Pinpoint the cell where the given text exists, returning its [x, y] midpoint coordinate. 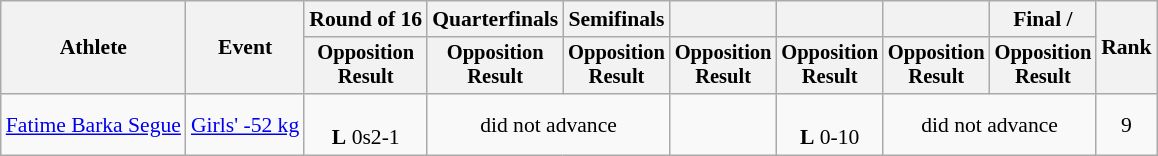
L 0-10 [830, 124]
Athlete [94, 48]
L 0s2-1 [366, 124]
Girls' -52 kg [245, 124]
Rank [1126, 48]
Semifinals [616, 19]
Fatime Barka Segue [94, 124]
Quarterfinals [495, 19]
Event [245, 48]
9 [1126, 124]
Round of 16 [366, 19]
Final / [1044, 19]
